Scan for the cell matching the given text and deliver its [X, Y] coordinate at center. 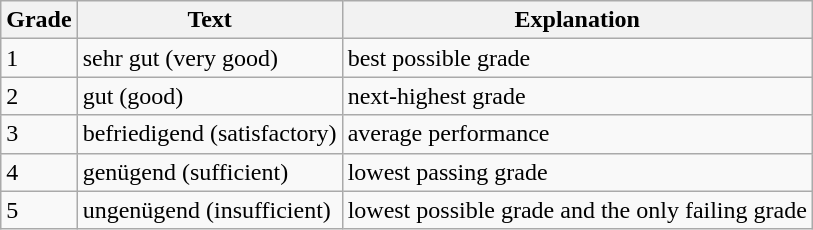
Grade [39, 20]
lowest passing grade [577, 172]
befriedigend (satisfactory) [210, 134]
best possible grade [577, 58]
1 [39, 58]
4 [39, 172]
sehr gut (very good) [210, 58]
5 [39, 210]
gut (good) [210, 96]
lowest possible grade and the only failing grade [577, 210]
Text [210, 20]
3 [39, 134]
genügend (sufficient) [210, 172]
2 [39, 96]
next-highest grade [577, 96]
ungenügend (insufficient) [210, 210]
Explanation [577, 20]
average performance [577, 134]
